Extract the (x, y) coordinate from the center of the cell holding the provided text.  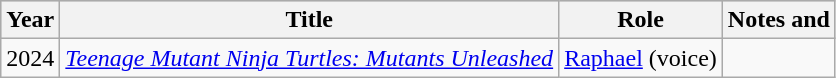
Title (310, 20)
Year (30, 20)
Notes and (778, 20)
Raphael (voice) (641, 58)
Teenage Mutant Ninja Turtles: Mutants Unleashed (310, 58)
Role (641, 20)
2024 (30, 58)
